Return the [X, Y] coordinate for the center point of the cell that contains the specified text.  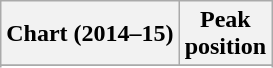
Peakposition [225, 34]
Chart (2014–15) [90, 34]
